From the cell containing the given text, extract its center point as (X, Y) coordinate. 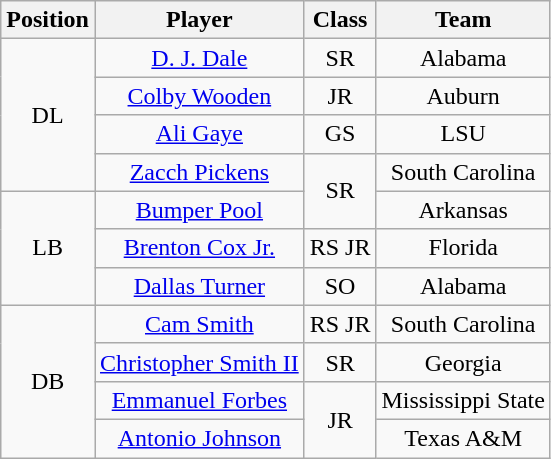
GS (340, 134)
Florida (463, 248)
Georgia (463, 362)
LB (48, 248)
Mississippi State (463, 400)
Cam Smith (199, 324)
Position (48, 20)
D. J. Dale (199, 58)
Ali Gaye (199, 134)
Class (340, 20)
Arkansas (463, 210)
DB (48, 381)
Team (463, 20)
Bumper Pool (199, 210)
Emmanuel Forbes (199, 400)
Texas A&M (463, 438)
SO (340, 286)
DL (48, 115)
Colby Wooden (199, 96)
Antonio Johnson (199, 438)
Player (199, 20)
LSU (463, 134)
Zacch Pickens (199, 172)
Dallas Turner (199, 286)
Auburn (463, 96)
Christopher Smith II (199, 362)
Brenton Cox Jr. (199, 248)
